Detect which cell encompasses the target text, then output its (x, y) center coordinate. 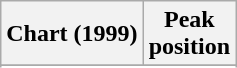
Peakposition (189, 34)
Chart (1999) (72, 34)
